Find where the given text appears and provide that cell's center as [X, Y] coordinate. 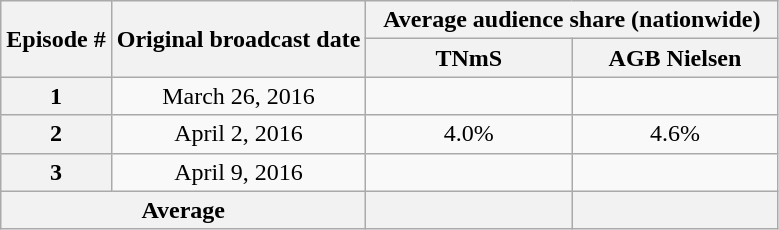
April 2, 2016 [238, 134]
Average [184, 210]
Original broadcast date [238, 39]
AGB Nielsen [675, 58]
1 [56, 96]
3 [56, 172]
Episode # [56, 39]
March 26, 2016 [238, 96]
4.0% [469, 134]
April 9, 2016 [238, 172]
4.6% [675, 134]
TNmS [469, 58]
Average audience share (nationwide) [572, 20]
2 [56, 134]
